Find where the given text appears and provide that cell's center as [X, Y] coordinate. 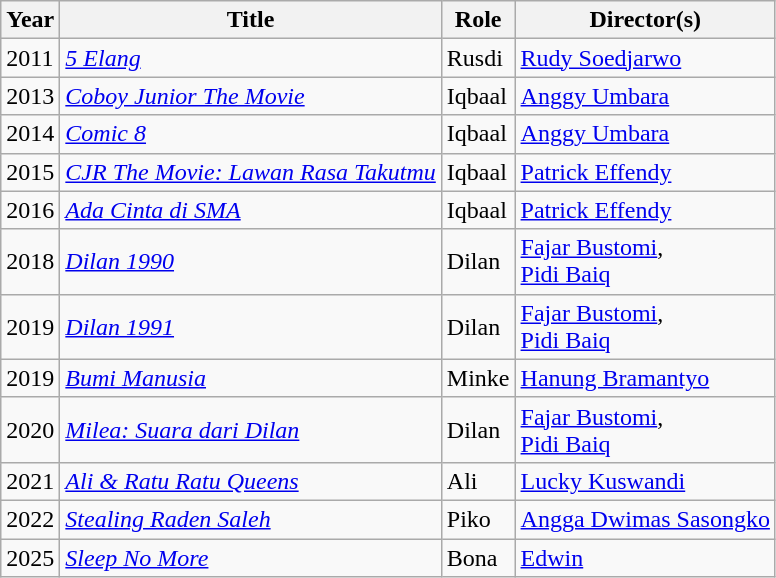
Ada Cinta di SMA [250, 210]
2020 [30, 430]
Year [30, 20]
Dilan 1990 [250, 262]
CJR The Movie: Lawan Rasa Takutmu [250, 172]
2018 [30, 262]
Rudy Soedjarwo [645, 58]
Bumi Manusia [250, 378]
Minke [478, 378]
Angga Dwimas Sasongko [645, 519]
Ali [478, 481]
Title [250, 20]
2015 [30, 172]
Role [478, 20]
Edwin [645, 557]
2021 [30, 481]
Lucky Kuswandi [645, 481]
2013 [30, 96]
Stealing Raden Saleh [250, 519]
Rusdi [478, 58]
2025 [30, 557]
Director(s) [645, 20]
Coboy Junior The Movie [250, 96]
2022 [30, 519]
Hanung Bramantyo [645, 378]
Piko [478, 519]
Comic 8 [250, 134]
2011 [30, 58]
Sleep No More [250, 557]
Bona [478, 557]
5 Elang [250, 58]
Ali & Ratu Ratu Queens [250, 481]
Dilan 1991 [250, 326]
2016 [30, 210]
Milea: Suara dari Dilan [250, 430]
2014 [30, 134]
